Identify which cell holds the provided text, then report its [X, Y] central coordinate. 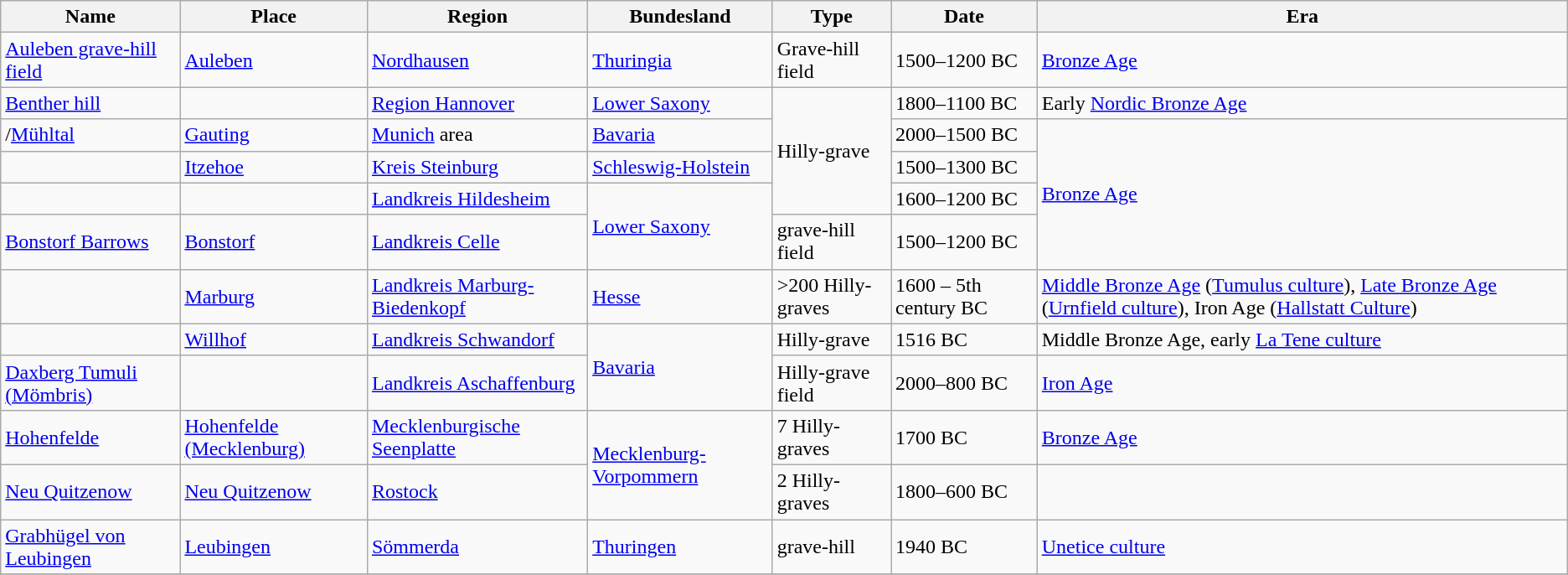
1940 BC [965, 547]
1700 BC [965, 438]
Region Hannover [477, 103]
Auleben [274, 60]
2000–1500 BC [965, 135]
grave-hill [831, 547]
Nordhausen [477, 60]
Kreis Steinburg [477, 167]
1800–600 BC [965, 491]
Place [274, 17]
2000–800 BC [965, 382]
2 Hilly-graves [831, 491]
Auleben grave-hill field [90, 60]
Early Nordic Bronze Age [1302, 103]
>200 Hilly-graves [831, 297]
Benther hill [90, 103]
Bonstorf [274, 241]
Hilly-grave field [831, 382]
Itzehoe [274, 167]
Grave-hill field [831, 60]
Marburg [274, 297]
1500–1300 BC [965, 167]
Willhof [274, 339]
1600–1200 BC [965, 199]
Landkreis Schwandorf [477, 339]
Mecklenburg-Vorpommern [680, 464]
Thuringen [680, 547]
Landkreis Celle [477, 241]
1516 BC [965, 339]
Era [1302, 17]
Landkreis Hildesheim [477, 199]
Middle Bronze Age, early La Tene culture [1302, 339]
Landkreis Aschaffenburg [477, 382]
Daxberg Tumuli (Mömbris) [90, 382]
7 Hilly-graves [831, 438]
Gauting [274, 135]
Schleswig-Holstein [680, 167]
Rostock [477, 491]
1800–1100 BC [965, 103]
1600 – 5th century BC [965, 297]
Date [965, 17]
Munich area [477, 135]
Landkreis Marburg-Biedenkopf [477, 297]
Bonstorf Barrows [90, 241]
Leubingen [274, 547]
Region [477, 17]
Hohenfelde (Mecklenburg) [274, 438]
Grabhügel von Leubingen [90, 547]
grave-hill field [831, 241]
Iron Age [1302, 382]
Hohenfelde [90, 438]
Type [831, 17]
Sömmerda [477, 547]
Thuringia [680, 60]
Middle Bronze Age (Tumulus culture), Late Bronze Age (Urnfield culture), Iron Age (Hallstatt Culture) [1302, 297]
Unetice culture [1302, 547]
/Mühltal [90, 135]
Name [90, 17]
Hesse [680, 297]
Bundesland [680, 17]
Mecklenburgische Seenplatte [477, 438]
